Identify which cell holds the provided text, then report its [X, Y] central coordinate. 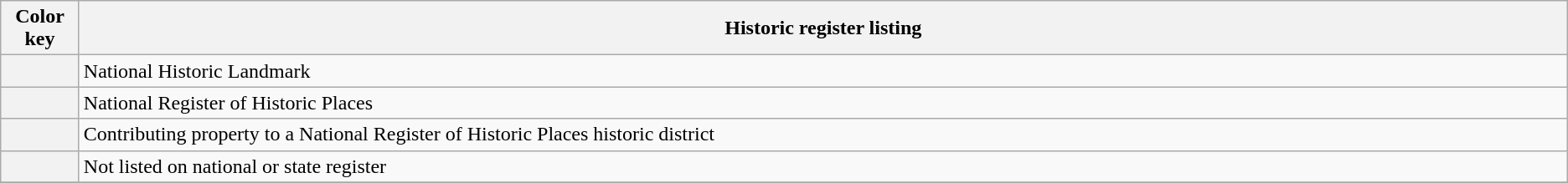
National Register of Historic Places [823, 103]
Historic register listing [823, 28]
National Historic Landmark [823, 71]
Contributing property to a National Register of Historic Places historic district [823, 135]
Not listed on national or state register [823, 166]
Color key [40, 28]
